Detect which cell encompasses the target text, then output its [X, Y] center coordinate. 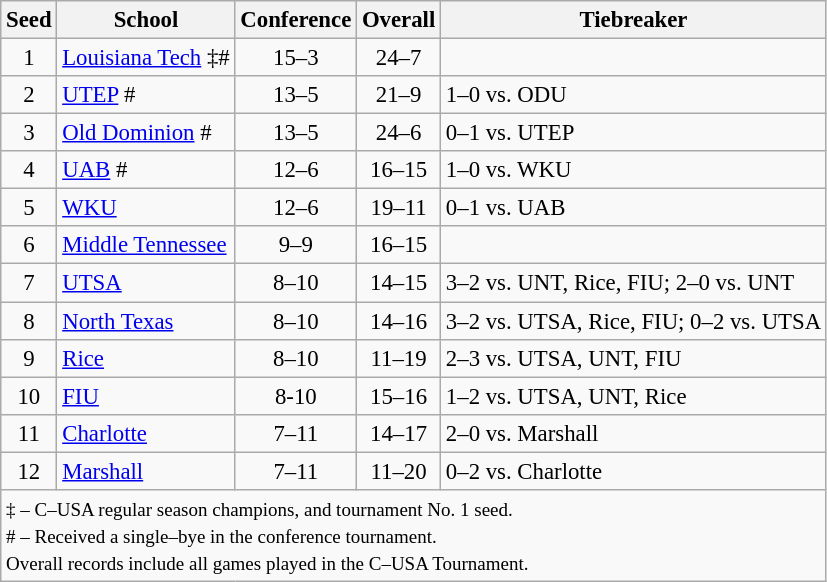
24–6 [399, 133]
3–2 vs. UNT, Rice, FIU; 2–0 vs. UNT [634, 283]
2 [29, 95]
4 [29, 170]
12 [29, 471]
1 [29, 58]
11–20 [399, 471]
Seed [29, 20]
9 [29, 358]
5 [29, 208]
Rice [146, 358]
Overall [399, 20]
2–3 vs. UTSA, UNT, FIU [634, 358]
UTEP # [146, 95]
15–3 [296, 58]
14–15 [399, 283]
WKU [146, 208]
9–9 [296, 245]
10 [29, 396]
North Texas [146, 321]
Conference [296, 20]
Louisiana Tech ‡# [146, 58]
24–7 [399, 58]
Old Dominion # [146, 133]
School [146, 20]
11 [29, 433]
2–0 vs. Marshall [634, 433]
8 [29, 321]
3–2 vs. UTSA, Rice, FIU; 0–2 vs. UTSA [634, 321]
6 [29, 245]
14–16 [399, 321]
Tiebreaker [634, 20]
1–0 vs. WKU [634, 170]
8-10 [296, 396]
1–2 vs. UTSA, UNT, Rice [634, 396]
UTSA [146, 283]
Marshall [146, 471]
Middle Tennessee [146, 245]
0–1 vs. UAB [634, 208]
FIU [146, 396]
11–19 [399, 358]
0–1 vs. UTEP [634, 133]
19–11 [399, 208]
Charlotte [146, 433]
UAB # [146, 170]
1–0 vs. ODU [634, 95]
7 [29, 283]
21–9 [399, 95]
0–2 vs. Charlotte [634, 471]
15–16 [399, 396]
3 [29, 133]
14–17 [399, 433]
